Output the (X, Y) coordinate of the center of the cell containing the given text.  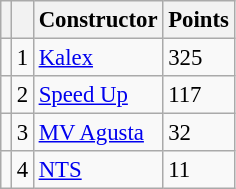
NTS (98, 170)
1 (22, 58)
3 (22, 133)
Speed Up (98, 95)
2 (22, 95)
Kalex (98, 58)
Points (198, 20)
Constructor (98, 20)
32 (198, 133)
4 (22, 170)
117 (198, 95)
325 (198, 58)
MV Agusta (98, 133)
11 (198, 170)
